Identify which cell holds the provided text, then report its (X, Y) central coordinate. 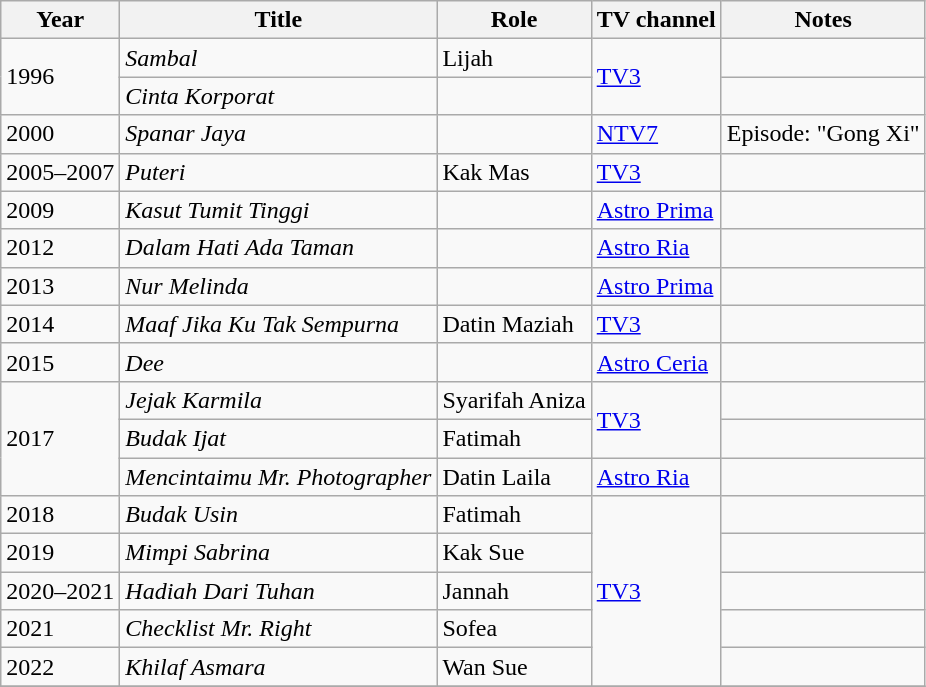
Cinta Korporat (278, 96)
2022 (60, 667)
Astro Ceria (656, 362)
Budak Usin (278, 515)
Datin Laila (514, 477)
Maaf Jika Ku Tak Sempurna (278, 324)
2014 (60, 324)
Mimpi Sabrina (278, 553)
Khilaf Asmara (278, 667)
Syarifah Aniza (514, 400)
Kak Mas (514, 172)
Kasut Tumit Tinggi (278, 210)
2018 (60, 515)
Year (60, 20)
TV channel (656, 20)
2017 (60, 438)
Kak Sue (514, 553)
2020–2021 (60, 591)
Episode: "Gong Xi" (823, 134)
Dalam Hati Ada Taman (278, 248)
2000 (60, 134)
Sambal (278, 58)
NTV7 (656, 134)
Lijah (514, 58)
1996 (60, 77)
Notes (823, 20)
Dee (278, 362)
2015 (60, 362)
Hadiah Dari Tuhan (278, 591)
Checklist Mr. Right (278, 629)
Jejak Karmila (278, 400)
2021 (60, 629)
2012 (60, 248)
Wan Sue (514, 667)
Datin Maziah (514, 324)
2009 (60, 210)
2013 (60, 286)
Jannah (514, 591)
Puteri (278, 172)
Title (278, 20)
Budak Ijat (278, 438)
Spanar Jaya (278, 134)
Nur Melinda (278, 286)
Role (514, 20)
2019 (60, 553)
Mencintaimu Mr. Photographer (278, 477)
Sofea (514, 629)
2005–2007 (60, 172)
